Return [X, Y] of the center of cell containing provided text 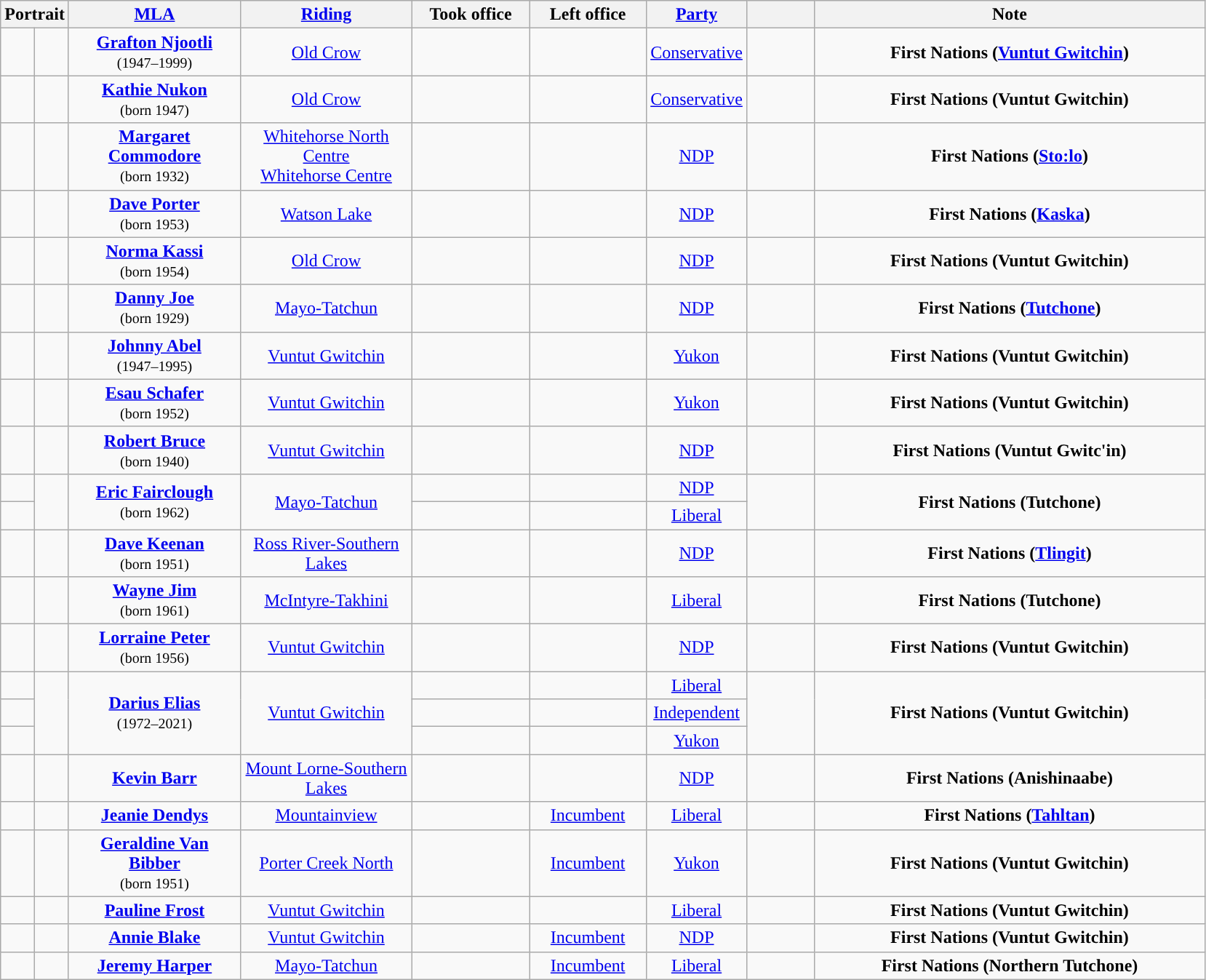
Darius Elias(1972–2021) [154, 713]
Kathie Nukon(born 1947) [154, 99]
First Nations (Kaska) [1010, 214]
Took office [471, 15]
McIntyre-Takhini [326, 601]
Ross River-Southern Lakes [326, 553]
Riding [326, 15]
Party [697, 15]
Jeanie Dendys [154, 816]
Esau Schafer(born 1952) [154, 403]
Kevin Barr [154, 778]
Watson Lake [326, 214]
Danny Joe(born 1929) [154, 308]
Lorraine Peter(born 1956) [154, 648]
Dave Porter(born 1953) [154, 214]
First Nations (Vuntut Gwitc'in) [1010, 450]
Wayne Jim(born 1961) [154, 601]
First Nations (Anishinaabe) [1010, 778]
Geraldine Van Bibber(born 1951) [154, 863]
Robert Bruce(born 1940) [154, 450]
Dave Keenan(born 1951) [154, 553]
Note [1010, 15]
Independent [697, 713]
First Nations (Tlingit) [1010, 553]
First Nations (Northern Tutchone) [1010, 965]
Jeremy Harper [154, 965]
Margaret Commodore(born 1932) [154, 156]
Johnny Abel(1947–1995) [154, 355]
Norma Kassi(born 1954) [154, 260]
First Nations (Tahltan) [1010, 816]
MLA [154, 15]
Pauline Frost [154, 910]
Eric Fairclough(born 1962) [154, 501]
Porter Creek North [326, 863]
Mountainview [326, 816]
First Nations (Sto:lo) [1010, 156]
Whitehorse North CentreWhitehorse Centre [326, 156]
Mount Lorne-Southern Lakes [326, 778]
Grafton Njootli(1947–1999) [154, 52]
Portrait [35, 15]
Annie Blake [154, 938]
Left office [588, 15]
